Scan for the cell matching the given text and deliver its (x, y) coordinate at center. 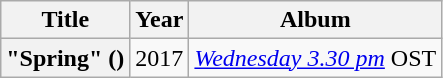
"Spring" () (66, 58)
Year (160, 20)
Album (316, 20)
Wednesday 3.30 pm OST (316, 58)
Title (66, 20)
2017 (160, 58)
